Provide the (X, Y) coordinate of the cell's center where the given text is located.  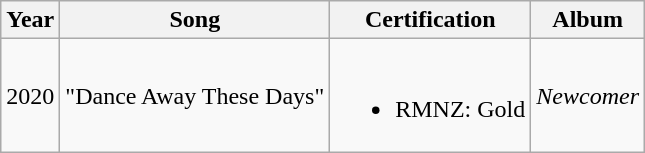
Album (588, 20)
Newcomer (588, 96)
RMNZ: Gold (430, 96)
Certification (430, 20)
"Dance Away These Days" (195, 96)
Year (30, 20)
2020 (30, 96)
Song (195, 20)
